Extract the (x, y) coordinate from the center of the cell holding the provided text.  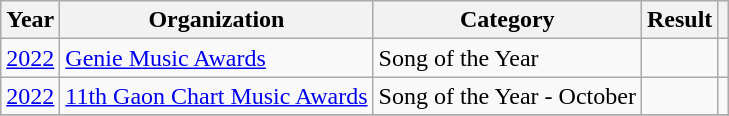
Category (507, 20)
Song of the Year - October (507, 96)
Year (30, 20)
Song of the Year (507, 58)
11th Gaon Chart Music Awards (216, 96)
Result (679, 20)
Organization (216, 20)
Genie Music Awards (216, 58)
